From the cell containing the given text, extract its center point as (X, Y) coordinate. 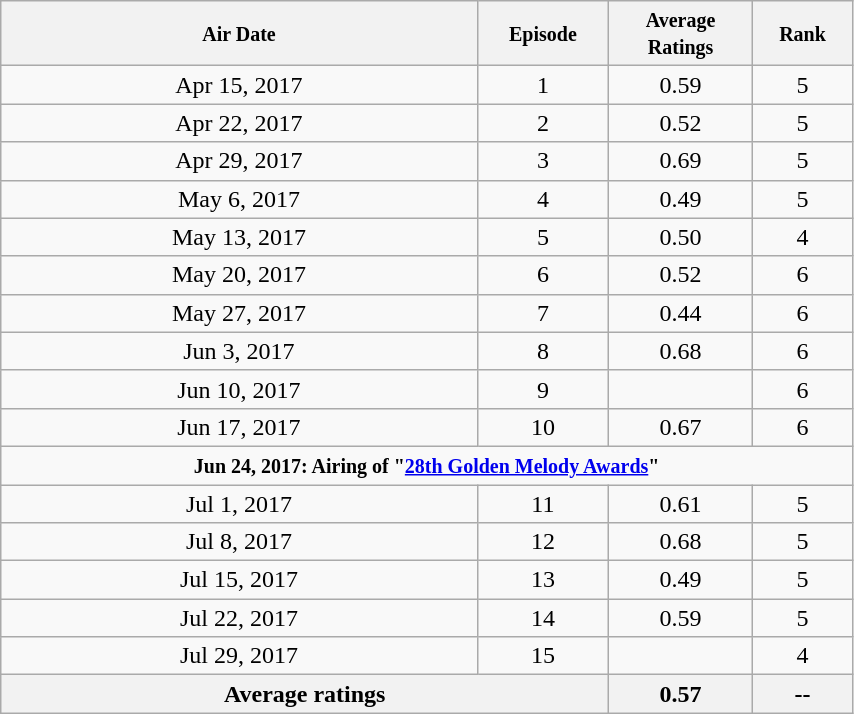
May 20, 2017 (239, 275)
Average Ratings (681, 34)
Air Date (239, 34)
May 13, 2017 (239, 237)
3 (543, 161)
Jul 8, 2017 (239, 542)
Jun 10, 2017 (239, 389)
0.44 (681, 313)
Average ratings (305, 694)
2 (543, 123)
0.50 (681, 237)
0.61 (681, 503)
10 (543, 427)
9 (543, 389)
Rank (803, 34)
Apr 29, 2017 (239, 161)
Jul 29, 2017 (239, 656)
-- (803, 694)
Episode (543, 34)
14 (543, 618)
15 (543, 656)
Jul 1, 2017 (239, 503)
0.67 (681, 427)
12 (543, 542)
1 (543, 85)
0.69 (681, 161)
Apr 15, 2017 (239, 85)
Jul 22, 2017 (239, 618)
13 (543, 580)
0.57 (681, 694)
May 27, 2017 (239, 313)
8 (543, 351)
Jul 15, 2017 (239, 580)
Jun 24, 2017: Airing of "28th Golden Melody Awards" (427, 465)
7 (543, 313)
May 6, 2017 (239, 199)
11 (543, 503)
Apr 22, 2017 (239, 123)
Jun 3, 2017 (239, 351)
Jun 17, 2017 (239, 427)
